From the cell containing the given text, extract its center point as [x, y] coordinate. 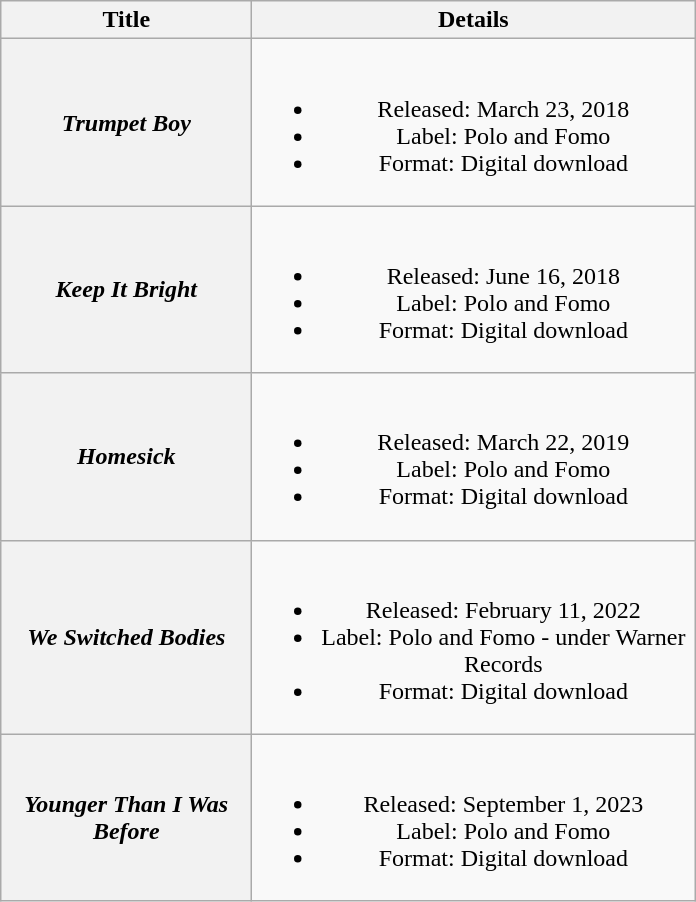
Trumpet Boy [126, 122]
Keep It Bright [126, 290]
Details [474, 20]
Title [126, 20]
Released: March 23, 2018Label: Polo and FomoFormat: Digital download [474, 122]
Released: March 22, 2019Label: Polo and FomoFormat: Digital download [474, 456]
We Switched Bodies [126, 637]
Homesick [126, 456]
Released: February 11, 2022Label: Polo and Fomo - under Warner RecordsFormat: Digital download [474, 637]
Released: June 16, 2018Label: Polo and FomoFormat: Digital download [474, 290]
Released: September 1, 2023Label: Polo and FomoFormat: Digital download [474, 818]
Younger Than I Was Before [126, 818]
